Scan for the cell matching the given text and deliver its [x, y] coordinate at center. 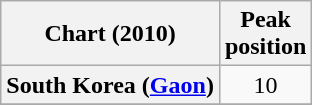
Peakposition [265, 34]
Chart (2010) [110, 34]
South Korea (Gaon) [110, 85]
10 [265, 85]
